Extract the [x, y] coordinate from the center of the cell holding the provided text.  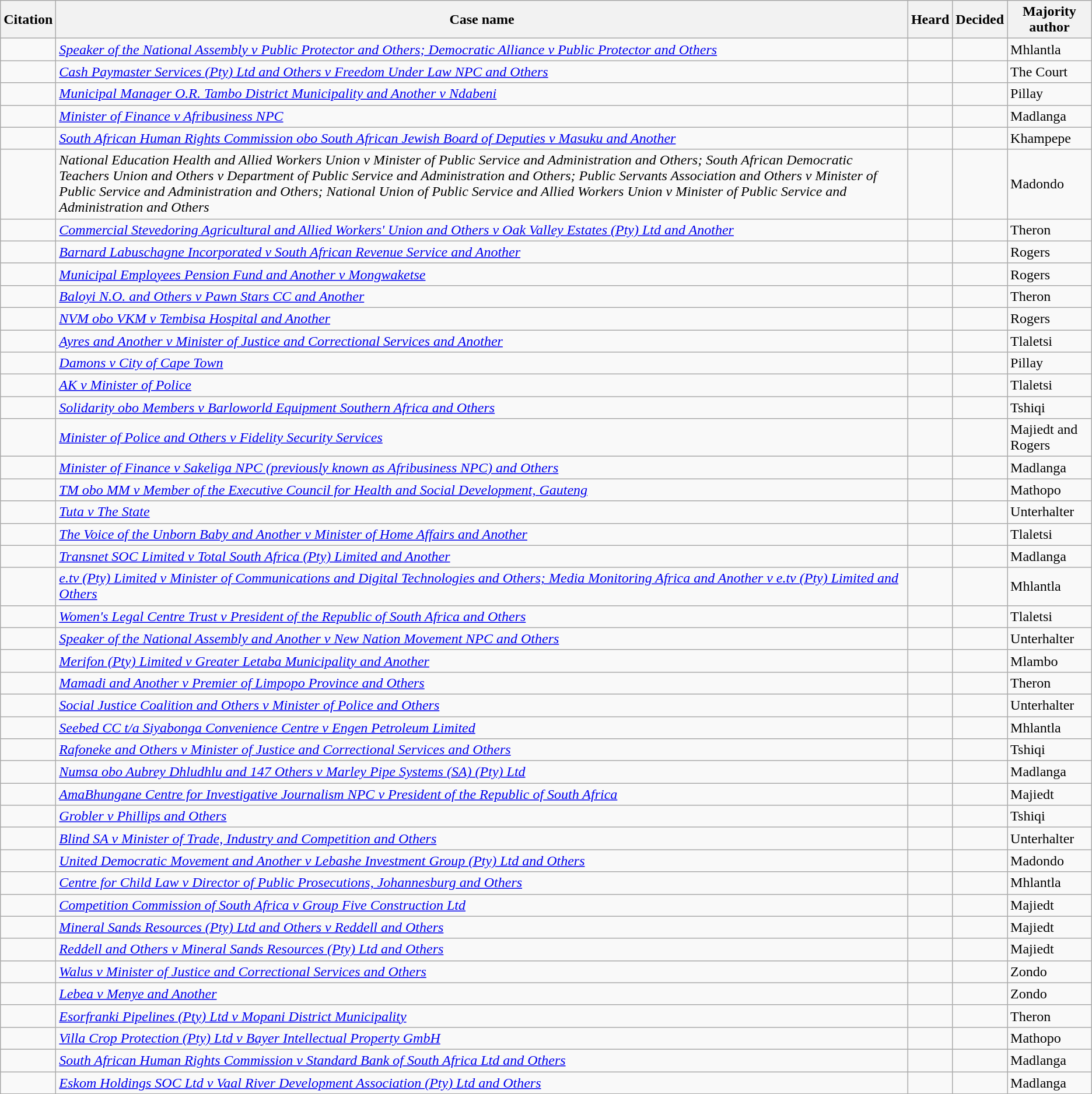
Minister of Finance v Sakeliga NPC (previously known as Afribusiness NPC) and Others [482, 468]
Mamadi and Another v Premier of Limpopo Province and Others [482, 683]
Blind SA v Minister of Trade, Industry and Competition and Others [482, 839]
Merifon (Pty) Limited v Greater Letaba Municipality and Another [482, 661]
Lebea v Menye and Another [482, 994]
Cash Paymaster Services (Pty) Ltd and Others v Freedom Under Law NPC and Others [482, 72]
Seebed CC t/a Siyabonga Convenience Centre v Engen Petroleum Limited [482, 727]
Grobler v Phillips and Others [482, 816]
AK v Minister of Police [482, 385]
Commercial Stevedoring Agricultural and Allied Workers' Union and Others v Oak Valley Estates (Pty) Ltd and Another [482, 230]
Heard [930, 20]
South African Human Rights Commission v Standard Bank of South Africa Ltd and Others [482, 1060]
Minister of Police and Others v Fidelity Security Services [482, 437]
Minister of Finance v Afribusiness NPC [482, 116]
Esorfranki Pipelines (Pty) Ltd v Mopani District Municipality [482, 1016]
Municipal Employees Pension Fund and Another v Mongwaketse [482, 274]
Numsa obo Aubrey Dhludhlu and 147 Others v Marley Pipe Systems (SA) (Pty) Ltd [482, 772]
Case name [482, 20]
TM obo MM v Member of the Executive Council for Health and Social Development, Gauteng [482, 490]
Solidarity obo Members v Barloworld Equipment Southern Africa and Others [482, 408]
Tuta v The State [482, 512]
Centre for Child Law v Director of Public Prosecutions, Johannesburg and Others [482, 883]
Walus v Minister of Justice and Correctional Services and Others [482, 972]
Damons v City of Cape Town [482, 363]
Khampepe [1050, 138]
Ayres and Another v Minister of Justice and Correctional Services and Another [482, 341]
Speaker of the National Assembly v Public Protector and Others; Democratic Alliance v Public Protector and Others [482, 50]
Mineral Sands Resources (Pty) Ltd and Others v Reddell and Others [482, 927]
Barnard Labuschagne Incorporated v South African Revenue Service and Another [482, 252]
Reddell and Others v Mineral Sands Resources (Pty) Ltd and Others [482, 949]
South African Human Rights Commission obo South African Jewish Board of Deputies v Masuku and Another [482, 138]
Women's Legal Centre Trust v President of the Republic of South Africa and Others [482, 616]
Rafoneke and Others v Minister of Justice and Correctional Services and Others [482, 750]
The Court [1050, 72]
Municipal Manager O.R. Tambo District Municipality and Another v Ndabeni [482, 94]
United Democratic Movement and Another v Lebashe Investment Group (Pty) Ltd and Others [482, 861]
Citation [28, 20]
Transnet SOC Limited v Total South Africa (Pty) Limited and Another [482, 556]
Mlambo [1050, 661]
Eskom Holdings SOC Ltd v Vaal River Development Association (Pty) Ltd and Others [482, 1083]
Villa Crop Protection (Pty) Ltd v Bayer Intellectual Property GmbH [482, 1038]
Majority author [1050, 20]
NVM obo VKM v Tembisa Hospital and Another [482, 318]
The Voice of the Unborn Baby and Another v Minister of Home Affairs and Another [482, 534]
Speaker of the National Assembly and Another v New Nation Movement NPC and Others [482, 639]
Competition Commission of South Africa v Group Five Construction Ltd [482, 905]
Baloyi N.O. and Others v Pawn Stars CC and Another [482, 296]
AmaBhungane Centre for Investigative Journalism NPC v President of the Republic of South Africa [482, 794]
Social Justice Coalition and Others v Minister of Police and Others [482, 705]
Decided [980, 20]
Majiedt and Rogers [1050, 437]
